From the cell containing the given text, extract its center point as (X, Y) coordinate. 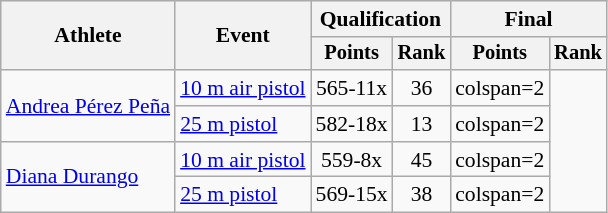
45 (422, 160)
582-18x (352, 124)
Diana Durango (88, 178)
565-11x (352, 88)
13 (422, 124)
Athlete (88, 36)
Final (528, 19)
569-15x (352, 195)
Andrea Pérez Peña (88, 106)
38 (422, 195)
Qualification (381, 19)
36 (422, 88)
559-8x (352, 160)
Event (242, 36)
